Identify which cell holds the provided text, then report its (x, y) central coordinate. 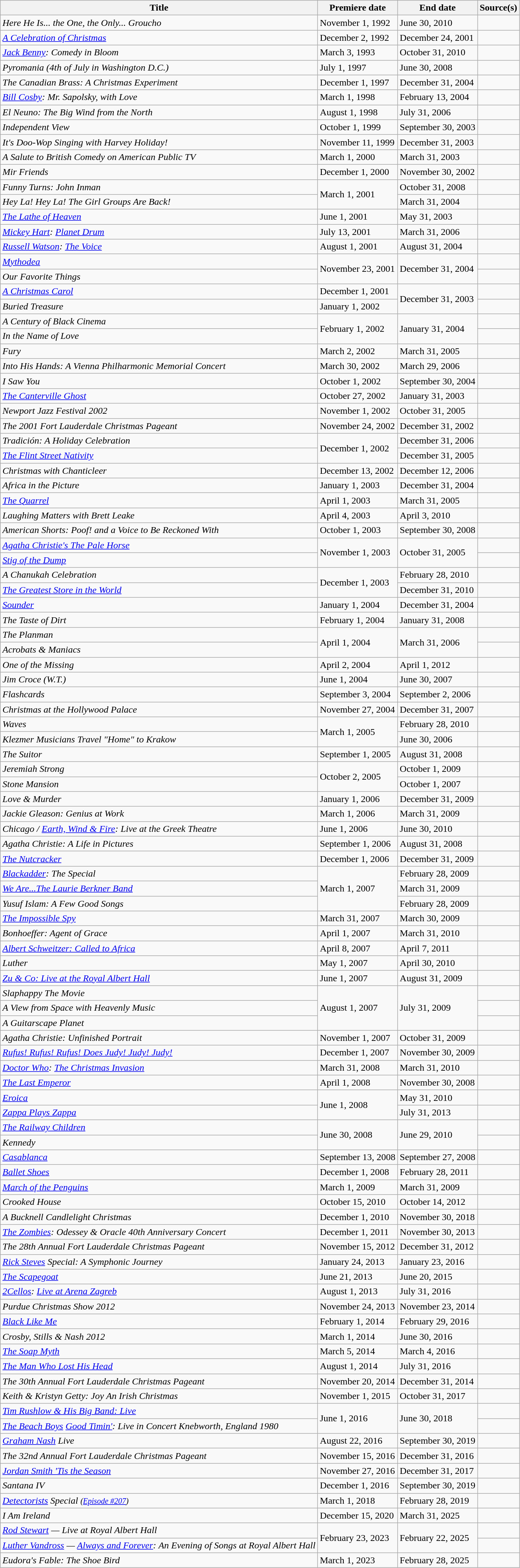
June 1, 2001 (358, 217)
June 29, 2010 (438, 1135)
End date (438, 8)
April 3, 2010 (438, 515)
Kennedy (159, 1142)
Tim Rushlow & His Big Band: Live (159, 1411)
March 4, 2016 (438, 1351)
In the Name of Love (159, 336)
October 2, 2005 (358, 777)
Bill Cosby: Mr. Sapolsky, with Love (159, 97)
July 1, 1997 (358, 67)
December 13, 2002 (358, 471)
January 23, 2016 (438, 1262)
Jordan Smith 'Tis the Season (159, 1471)
April 1, 2007 (358, 933)
The Last Emperor (159, 1082)
November 1, 2015 (358, 1396)
The 28th Annual Fort Lauderdale Christmas Pageant (159, 1247)
October 1, 2002 (358, 381)
A Century of Black Cinema (159, 321)
Title (159, 8)
December 1, 2016 (358, 1486)
August 22, 2016 (358, 1441)
October 31, 2009 (438, 1038)
March 1, 1998 (358, 97)
June 30, 2007 (438, 680)
October 15, 2010 (358, 1202)
March 1, 2014 (358, 1336)
Agatha Christie's The Pale Horse (159, 545)
The Greatest Store in the World (159, 590)
Blackadder: The Special (159, 873)
Zu & Co: Live at the Royal Albert Hall (159, 978)
December 31, 2002 (438, 426)
February 13, 2004 (438, 97)
The Lathe of Heaven (159, 217)
Zappa Plays Zappa (159, 1112)
Acrobats & Maniacs (159, 649)
March of the Penguins (159, 1187)
November 27, 2016 (358, 1471)
The Impossible Spy (159, 919)
Rick Steves Special: A Symphonic Journey (159, 1262)
December 24, 2001 (438, 38)
June 30, 2018 (438, 1419)
November 15, 2012 (358, 1247)
November 20, 2014 (358, 1381)
Jim Croce (W.T.) (159, 680)
February 29, 2016 (438, 1321)
Here He Is... the One, the Only... Groucho (159, 23)
June 1, 2016 (358, 1419)
June 1, 2004 (358, 680)
February 23, 2023 (358, 1538)
October 1, 2007 (438, 784)
March 31, 2004 (438, 202)
October 1, 1999 (358, 127)
March 1, 2023 (358, 1560)
August 1, 2007 (358, 1008)
December 1, 2001 (358, 291)
May 31, 2003 (438, 217)
November 30, 2008 (438, 1082)
December 1, 2008 (358, 1172)
A View from Space with Heavenly Music (159, 1008)
December 1, 2006 (358, 859)
Eroica (159, 1097)
February 1, 2004 (358, 620)
The Beach Boys Good Timin': Live in Concert Knebworth, England 1980 (159, 1426)
December 31, 2012 (438, 1247)
Graham Nash Live (159, 1441)
The 30th Annual Fort Lauderdale Christmas Pageant (159, 1381)
Christmas at the Hollywood Palace (159, 709)
November 23, 2001 (358, 269)
Purdue Christmas Show 2012 (159, 1306)
Luther Vandross — Always and Forever: An Evening of Songs at Royal Albert Hall (159, 1545)
The Flint Street Nativity (159, 456)
A Celebration of Christmas (159, 38)
Waves (159, 724)
Eudora's Fable: The Shoe Bird (159, 1560)
Chicago / Earth, Wind & Fire: Live at the Greek Theatre (159, 829)
June 21, 2013 (358, 1277)
June 20, 2015 (438, 1277)
The Soap Myth (159, 1351)
January 24, 2013 (358, 1262)
April 1, 2008 (358, 1082)
September 30, 2003 (438, 127)
June 1, 2008 (358, 1105)
Crosby, Stills & Nash 2012 (159, 1336)
Our Favorite Things (159, 276)
Albert Schweitzer: Called to Africa (159, 948)
February 28, 2025 (438, 1560)
October 31, 2010 (438, 53)
March 30, 2009 (438, 919)
Independent View (159, 127)
Detectorists Special (Episode #207) (159, 1501)
March 1, 2018 (358, 1501)
We Are...The Laurie Berkner Band (159, 888)
It's Doo-Wop Singing with Harvey Holiday! (159, 142)
Doctor Who: The Christmas Invasion (159, 1068)
July 13, 2001 (358, 232)
Tradición: A Holiday Celebration (159, 441)
March 5, 2014 (358, 1351)
Buried Treasure (159, 306)
March 30, 2002 (358, 366)
Ballet Shoes (159, 1172)
September 3, 2004 (358, 695)
October 31, 2017 (438, 1396)
One of the Missing (159, 665)
July 31, 2013 (438, 1112)
December 1, 2002 (358, 448)
February 28, 2019 (438, 1501)
The Planman (159, 635)
November 1, 2003 (358, 553)
January 31, 2004 (438, 329)
The Quarrel (159, 500)
December 31, 2005 (438, 456)
Flashcards (159, 695)
March 1, 2000 (358, 157)
November 30, 2009 (438, 1053)
The 2001 Fort Lauderdale Christmas Pageant (159, 426)
November 1, 1992 (358, 23)
Black Like Me (159, 1321)
March 31, 2003 (438, 157)
March 31, 2007 (358, 919)
August 1, 2013 (358, 1292)
March 29, 2006 (438, 366)
Laughing Matters with Brett Leake (159, 515)
November 11, 1999 (358, 142)
The Railway Children (159, 1127)
May 1, 2007 (358, 963)
December 31, 2014 (438, 1381)
November 30, 2013 (438, 1232)
December 15, 2020 (358, 1515)
April 1, 2012 (438, 665)
December 1, 2011 (358, 1232)
Premiere date (358, 8)
September 13, 2008 (358, 1157)
April 7, 2011 (438, 948)
July 31, 2006 (438, 112)
January 1, 2004 (358, 605)
Sounder (159, 605)
The Canadian Brass: A Christmas Experiment (159, 82)
March 1, 2005 (358, 732)
Pyromania (4th of July in Washington D.C.) (159, 67)
The 32nd Annual Fort Lauderdale Christmas Pageant (159, 1456)
April 30, 2010 (438, 963)
January 1, 2002 (358, 306)
October 31, 2008 (438, 187)
March 3, 1993 (358, 53)
Mickey Hart: Planet Drum (159, 232)
December 31, 2007 (438, 709)
August 31, 2009 (438, 978)
Santana IV (159, 1486)
February 1, 2014 (358, 1321)
Keith & Kristyn Getty: Joy An Irish Christmas (159, 1396)
January 1, 2006 (358, 799)
Rod Stewart — Live at Royal Albert Hall (159, 1530)
Mythodea (159, 262)
October 1, 2003 (358, 530)
Rufus! Rufus! Rufus! Does Judy! Judy! Judy! (159, 1053)
Africa in the Picture (159, 486)
June 1, 2007 (358, 978)
Agatha Christie: Unfinished Portrait (159, 1038)
A Salute to British Comedy on American Public TV (159, 157)
The Zombies: Odessey & Oracle 40th Anniversary Concert (159, 1232)
November 24, 2013 (358, 1306)
September 2, 2006 (438, 695)
September 30, 2004 (438, 381)
September 27, 2008 (438, 1157)
August 1, 1998 (358, 112)
Jack Benny: Comedy in Bloom (159, 53)
American Shorts: Poof! and a Voice to Be Reckoned With (159, 530)
December 1, 2003 (358, 582)
Mir Friends (159, 172)
October 1, 2009 (438, 769)
June 30, 2006 (438, 739)
December 2, 1992 (358, 38)
Into His Hands: A Vienna Philharmonic Memorial Concert (159, 366)
December 1, 2010 (358, 1217)
December 1, 1997 (358, 82)
December 1, 2007 (358, 1053)
Christmas with Chanticleer (159, 471)
Casablanca (159, 1157)
April 1, 2003 (358, 500)
Bonhoeffer: Agent of Grace (159, 933)
2Cellos: Live at Arena Zagreb (159, 1292)
Jeremiah Strong (159, 769)
March 31, 2025 (438, 1515)
June 30, 2016 (438, 1336)
November 15, 2016 (358, 1456)
Funny Turns: John Inman (159, 187)
Yusuf Islam: A Few Good Songs (159, 903)
Luther (159, 963)
December 12, 2006 (438, 471)
August 1, 2014 (358, 1366)
September 1, 2006 (358, 844)
October 14, 2012 (438, 1202)
March 1, 2009 (358, 1187)
Source(s) (498, 8)
Klezmer Musicians Travel "Home" to Krakow (159, 739)
October 27, 2002 (358, 396)
Newport Jazz Festival 2002 (159, 411)
February 22, 2025 (438, 1538)
June 1, 2006 (358, 829)
March 31, 2008 (358, 1068)
March 2, 2002 (358, 351)
November 24, 2002 (358, 426)
I Am Ireland (159, 1515)
The Taste of Dirt (159, 620)
The Canterville Ghost (159, 396)
September 30, 2008 (438, 530)
Stone Mansion (159, 784)
The Scapegoat (159, 1277)
May 31, 2010 (438, 1097)
A Chanukah Celebration (159, 575)
Jackie Gleason: Genius at Work (159, 814)
A Bucknell Candlelight Christmas (159, 1217)
A Guitarscape Planet (159, 1023)
September 1, 2005 (358, 754)
April 2, 2004 (358, 665)
December 31, 2010 (438, 590)
March 1, 2007 (358, 888)
August 1, 2001 (358, 247)
November 30, 2002 (438, 172)
December 31, 2016 (438, 1456)
A Christmas Carol (159, 291)
August 31, 2004 (438, 247)
March 1, 2001 (358, 195)
November 1, 2002 (358, 411)
Love & Murder (159, 799)
November 27, 2004 (358, 709)
January 31, 2008 (438, 620)
January 31, 2003 (438, 396)
April 4, 2003 (358, 515)
Slaphappy The Movie (159, 993)
Crooked House (159, 1202)
November 1, 2007 (358, 1038)
The Man Who Lost His Head (159, 1366)
April 1, 2004 (358, 642)
February 1, 2002 (358, 329)
The Suitor (159, 754)
December 1, 2000 (358, 172)
Stig of the Dump (159, 560)
January 1, 2003 (358, 486)
El Neuno: The Big Wind from the North (159, 112)
March 1, 2006 (358, 814)
April 8, 2007 (358, 948)
December 31, 2017 (438, 1471)
Hey La! Hey La! The Girl Groups Are Back! (159, 202)
November 23, 2014 (438, 1306)
December 31, 2006 (438, 441)
Fury (159, 351)
The Nutcracker (159, 859)
July 31, 2009 (438, 1008)
Russell Watson: The Voice (159, 247)
I Saw You (159, 381)
November 30, 2018 (438, 1217)
February 28, 2011 (438, 1172)
Agatha Christie: A Life in Pictures (159, 844)
